Search for the cell housing the specified text and yield its (x, y) center coordinate. 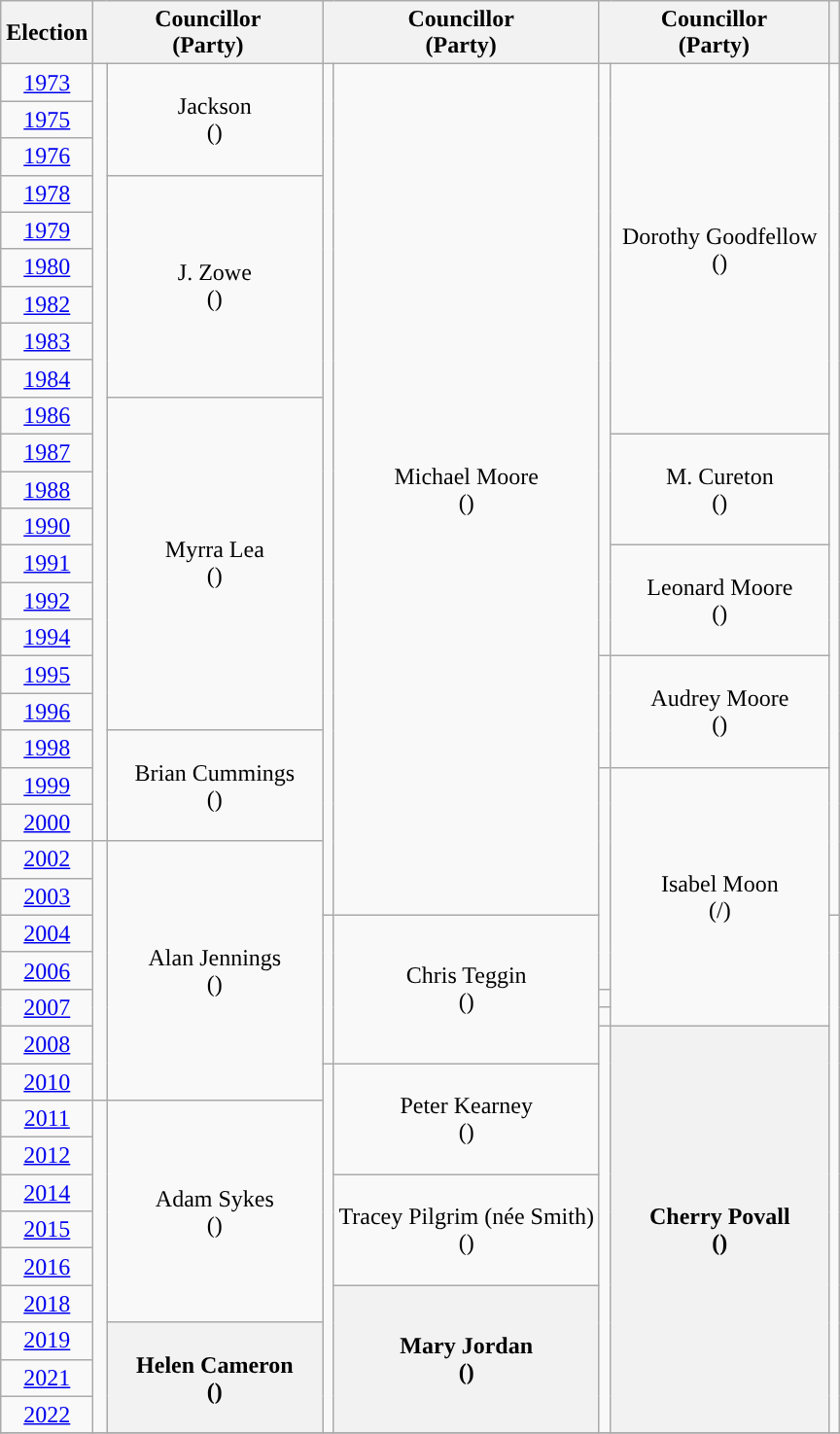
1988 (47, 489)
2012 (47, 1156)
Audrey Moore() (719, 712)
2010 (47, 1082)
Adam Sykes() (215, 1211)
Peter Kearney() (467, 1119)
1978 (47, 193)
1980 (47, 267)
1983 (47, 341)
Isabel Moon(/) (719, 896)
2022 (47, 1415)
1990 (47, 527)
Brian Cummings() (215, 786)
2007 (47, 1007)
Michael Moore() (467, 490)
2018 (47, 1304)
1987 (47, 452)
2008 (47, 1044)
Chris Teggin() (467, 989)
Mary Jordan() (467, 1359)
Cherry Povall() (719, 1229)
2021 (47, 1378)
J. Zowe() (215, 286)
1973 (47, 83)
2003 (47, 896)
2011 (47, 1119)
1998 (47, 749)
1991 (47, 564)
Dorothy Goodfellow() (719, 249)
1995 (47, 675)
Helen Cameron() (215, 1378)
Myrra Lea() (215, 564)
2000 (47, 822)
1984 (47, 378)
Jackson() (215, 120)
M. Cureton() (719, 489)
2004 (47, 933)
Alan Jennings() (215, 970)
1986 (47, 415)
1976 (47, 157)
2002 (47, 859)
2006 (47, 970)
Leonard Moore() (719, 601)
2016 (47, 1267)
2019 (47, 1341)
1992 (47, 601)
1999 (47, 786)
1975 (47, 120)
1979 (47, 230)
1996 (47, 712)
2015 (47, 1230)
Election (47, 33)
Tracey Pilgrim (née Smith)() (467, 1230)
1982 (47, 304)
2014 (47, 1193)
1994 (47, 638)
